Determine the [X, Y] coordinate at the center of the cell enclosing the given text.  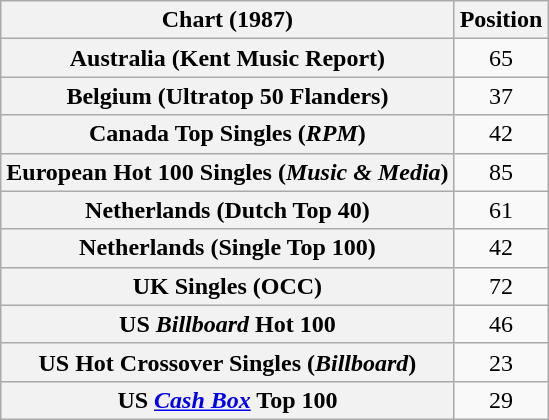
Netherlands (Dutch Top 40) [228, 210]
Netherlands (Single Top 100) [228, 248]
Chart (1987) [228, 20]
Canada Top Singles (RPM) [228, 134]
Belgium (Ultratop 50 Flanders) [228, 96]
37 [501, 96]
US Billboard Hot 100 [228, 324]
US Cash Box Top 100 [228, 400]
23 [501, 362]
US Hot Crossover Singles (Billboard) [228, 362]
Australia (Kent Music Report) [228, 58]
European Hot 100 Singles (Music & Media) [228, 172]
65 [501, 58]
85 [501, 172]
29 [501, 400]
Position [501, 20]
72 [501, 286]
46 [501, 324]
UK Singles (OCC) [228, 286]
61 [501, 210]
